Identify which cell holds the provided text, then report its (X, Y) central coordinate. 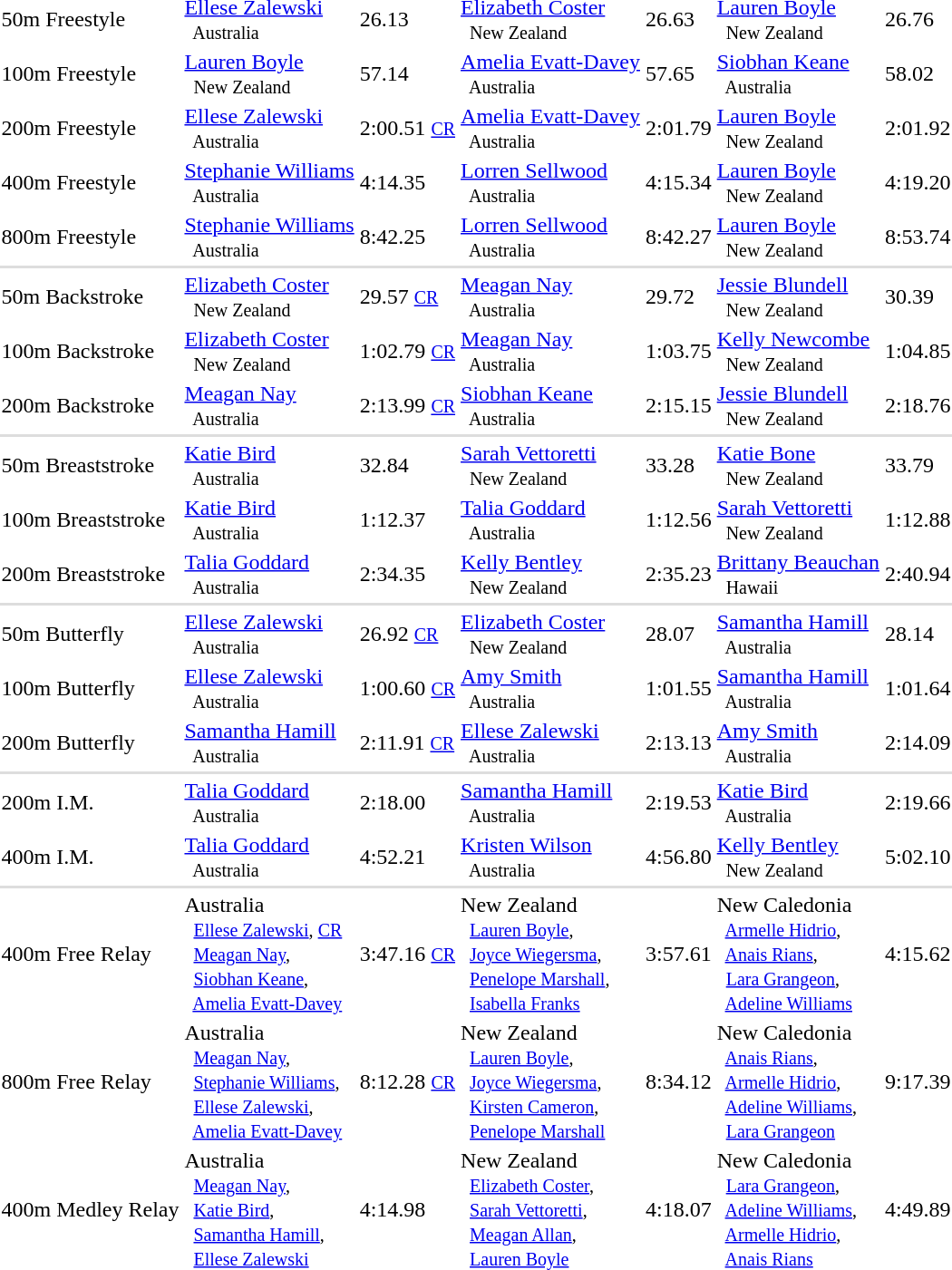
New Zealand Lauren Boyle, Joyce Wiegersma, Penelope Marshall, Isabella Franks (551, 954)
2:19.66 (918, 803)
4:19.20 (918, 183)
2:40.94 (918, 575)
1:02.79 CR (407, 352)
200m Freestyle (91, 129)
200m Butterfly (91, 743)
200m I.M. (91, 803)
1:01.55 (678, 689)
2:13.13 (678, 743)
Katie Bone New Zealand (798, 466)
800m Freestyle (91, 238)
200m Backstroke (91, 406)
50m Backstroke (91, 297)
800m Free Relay (91, 1081)
1:12.88 (918, 520)
400m I.M. (91, 858)
2:34.35 (407, 575)
2:13.99 CR (407, 406)
1:00.60 CR (407, 689)
400m Freestyle (91, 183)
200m Breaststroke (91, 575)
4:52.21 (407, 858)
9:17.39 (918, 1081)
400m Free Relay (91, 954)
New Zealand Lauren Boyle, Joyce Wiegersma, Kirsten Cameron, Penelope Marshall (551, 1081)
4:15.62 (918, 954)
100m Backstroke (91, 352)
8:34.12 (678, 1081)
3:47.16 CR (407, 954)
2:19.53 (678, 803)
1:12.37 (407, 520)
1:04.85 (918, 352)
1:01.64 (918, 689)
2:00.51 CR (407, 129)
58.02 (918, 74)
8:42.25 (407, 238)
32.84 (407, 466)
2:18.00 (407, 803)
Australia Ellese Zalewski, CR Meagan Nay, Siobhan Keane, Amelia Evatt-Davey (269, 954)
5:02.10 (918, 858)
Australia Meagan Nay, Stephanie Williams, Ellese Zalewski, Amelia Evatt-Davey (269, 1081)
57.14 (407, 74)
30.39 (918, 297)
26.92 CR (407, 635)
Brittany Beauchan Hawaii (798, 575)
2:18.76 (918, 406)
50m Breaststroke (91, 466)
28.14 (918, 635)
4:14.35 (407, 183)
33.28 (678, 466)
100m Freestyle (91, 74)
8:12.28 CR (407, 1081)
29.57 CR (407, 297)
2:01.79 (678, 129)
100m Breaststroke (91, 520)
3:57.61 (678, 954)
57.65 (678, 74)
4:56.80 (678, 858)
8:53.74 (918, 238)
28.07 (678, 635)
New Caledonia Anais Rians, Armelle Hidrio, Adeline Williams, Lara Grangeon (798, 1081)
2:35.23 (678, 575)
New Caledonia Armelle Hidrio, Anais Rians, Lara Grangeon, Adeline Williams (798, 954)
2:14.09 (918, 743)
4:15.34 (678, 183)
1:12.56 (678, 520)
Kelly Newcombe New Zealand (798, 352)
2:01.92 (918, 129)
50m Butterfly (91, 635)
2:11.91 CR (407, 743)
1:03.75 (678, 352)
29.72 (678, 297)
Kristen Wilson Australia (551, 858)
100m Butterfly (91, 689)
2:15.15 (678, 406)
33.79 (918, 466)
8:42.27 (678, 238)
